Provide the (X, Y) coordinate of the cell's center where the given text is located.  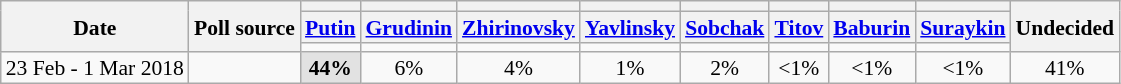
Poll source (244, 26)
2% (724, 68)
6% (410, 68)
Zhirinovsky (518, 26)
Undecided (1065, 26)
Sobchak (724, 26)
1% (630, 68)
Baburin (872, 26)
Yavlinsky (630, 26)
23 Feb - 1 Mar 2018 (95, 68)
41% (1065, 68)
4% (518, 68)
Putin (330, 26)
Suraykin (962, 26)
44% (330, 68)
Grudinin (410, 26)
Date (95, 26)
Titov (798, 26)
